Return [X, Y] of the center of cell containing provided text 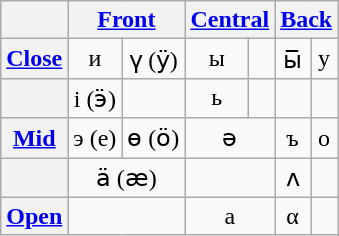
ъ [293, 138]
у [324, 59]
Back [306, 20]
Front [126, 20]
ү (ӱ) [154, 59]
и [95, 59]
ʌ [293, 178]
ə [230, 138]
Close [34, 59]
ь [217, 98]
Mid [34, 138]
э (е) [95, 138]
Open [34, 216]
Central [230, 20]
ы [217, 59]
ы̅ [293, 59]
і (ӭ) [95, 98]
ӓ (ӕ) [126, 178]
а [230, 216]
о [324, 138]
ө (ӧ) [154, 138]
α [293, 216]
